Return the (X, Y) coordinate for the center point of the cell that contains the specified text.  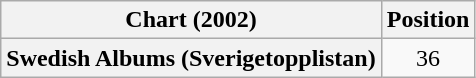
Swedish Albums (Sverigetopplistan) (191, 58)
36 (428, 58)
Chart (2002) (191, 20)
Position (428, 20)
